Provide the [x, y] coordinate of the cell's center where the given text is located.  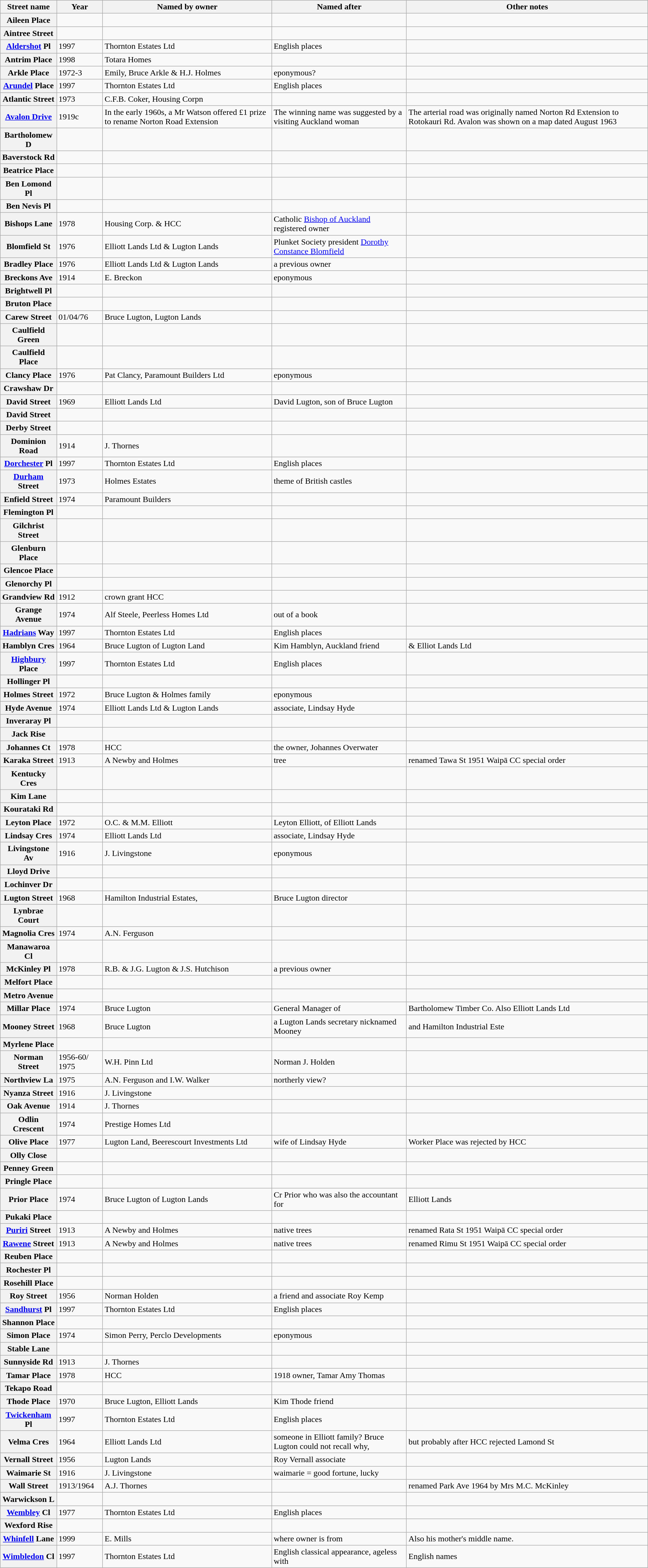
Oak Avenue [28, 1106]
Gilchrist Street [28, 530]
Bartholomew Timber Co. Also Elliott Lands Ltd [527, 1009]
Worker Place was rejected by HCC [527, 1142]
Aileen Place [28, 20]
O.C. & M.M. Elliott [187, 822]
Kim Hamblyn, Auckland friend [339, 646]
Antrim Place [28, 60]
Named by owner [187, 7]
Grange Avenue [28, 614]
C.F.B. Coker, Housing Corpn [187, 99]
Paramount Builders [187, 499]
Breckons Ave [28, 277]
Stable Lane [28, 1349]
1919c [80, 117]
Leyton Place [28, 822]
Vernall Street [28, 1460]
Elliott Lands [527, 1199]
Metro Avenue [28, 995]
Bruce Lugton & Holmes family [187, 694]
Flemington Pl [28, 512]
Kim Thode friend [339, 1401]
Arkle Place [28, 73]
David Lugton, son of Bruce Lugton [339, 401]
Caulfield Place [28, 357]
Blomfield St [28, 246]
Karaka Street [28, 760]
Simon Place [28, 1335]
Dominion Road [28, 446]
Wexford Rise [28, 1525]
Millar Place [28, 1009]
wife of Lindsay Hyde [339, 1142]
Lindsay Cres [28, 836]
Puriri Street [28, 1230]
Magnolia Cres [28, 933]
Bruce Lugton of Lugton Land [187, 646]
Norman Street [28, 1062]
Holmes Street [28, 694]
Bishops Lane [28, 224]
Wembley Cl [28, 1512]
Lynbrae Court [28, 915]
Melfort Place [28, 982]
Atlantic Street [28, 99]
Roy Street [28, 1296]
Nyanza Street [28, 1093]
Other notes [527, 7]
Tekapo Road [28, 1388]
Whinfell Lane [28, 1539]
& Elliot Lands Ltd [527, 646]
Northview La [28, 1080]
Rochester Pl [28, 1270]
1918 owner, Tamar Amy Thomas [339, 1375]
Wall Street [28, 1486]
crown grant HCC [187, 597]
Durham Street [28, 482]
Named after [339, 7]
Manawaroa Cl [28, 951]
Simon Perry, Perclo Developments [187, 1335]
Totara Homes [187, 60]
1999 [80, 1539]
Prestige Homes Ltd [187, 1124]
01/04/76 [80, 317]
Lugton Lands [187, 1460]
1912 [80, 597]
Glenburn Place [28, 553]
Kentucky Cres [28, 778]
Pringle Place [28, 1181]
Olive Place [28, 1142]
Lloyd Drive [28, 871]
Emily, Bruce Arkle & H.J. Holmes [187, 73]
Aintree Street [28, 33]
Roy Vernall associate [339, 1460]
Jack Rise [28, 734]
northerly view? [339, 1080]
Olly Close [28, 1155]
English classical appearance, ageless with [339, 1556]
Bruce Lugton director [339, 897]
tree [339, 760]
Penney Green [28, 1168]
Plunket Society president Dorothy Constance Blomfield [339, 246]
Warwickson L [28, 1499]
Bartholomew D [28, 139]
Bruce Lugton of Lugton Lands [187, 1199]
Hamilton Industrial Estates, [187, 897]
Grandview Rd [28, 597]
Catholic Bishop of Auckland registered owner [339, 224]
Caulfield Green [28, 335]
1970 [80, 1401]
Rawene Street [28, 1243]
renamed Tawa St 1951 Waipā CC special order [527, 760]
Kim Lane [28, 796]
W.H. Pinn Ltd [187, 1062]
waimarie = good fortune, lucky [339, 1473]
renamed Park Ave 1964 by Mrs M.C. McKinley [527, 1486]
Odlin Crescent [28, 1124]
1913/1964 [80, 1486]
Clancy Place [28, 375]
Tamar Place [28, 1375]
Holmes Estates [187, 482]
Pat Clancy, Paramount Builders Ltd [187, 375]
Glencoe Place [28, 571]
Enfield Street [28, 499]
In the early 1960s, a Mr Watson offered £1 prize to rename Norton Road Extension [187, 117]
Also his mother's middle name. [527, 1539]
Aldershot Pl [28, 46]
Hollinger Pl [28, 681]
Leyton Elliott, of Elliott Lands [339, 822]
Hamblyn Cres [28, 646]
Glenorchy Pl [28, 584]
and Hamilton Industrial Este [527, 1026]
renamed Rimu St 1951 Waipā CC special order [527, 1243]
Bruce Lugton, Elliott Lands [187, 1401]
Lugton Land, Beerescourt Investments Ltd [187, 1142]
Hyde Avenue [28, 708]
Carew Street [28, 317]
someone in Elliott family? Bruce Lugton could not recall why, [339, 1442]
The arterial road was originally named Norton Rd Extension to Rotokauri Rd. Avalon was shown on a map dated August 1963 [527, 117]
Waimarie St [28, 1473]
a Lugton Lands secretary nicknamed Mooney [339, 1026]
E. Mills [187, 1539]
Highbury Place [28, 664]
1998 [80, 60]
Lochinver Dr [28, 884]
Velma Cres [28, 1442]
Baverstock Rd [28, 157]
Brightwell Pl [28, 291]
Sandhurst Pl [28, 1309]
Wimbledon Cl [28, 1556]
Thode Place [28, 1401]
1972-3 [80, 73]
A.J. Thornes [187, 1486]
The winning name was suggested by a visiting Auckland woman [339, 117]
a friend and associate Roy Kemp [339, 1296]
where owner is from [339, 1539]
Kourataki Rd [28, 809]
Year [80, 7]
Ben Nevis Pl [28, 206]
Alf Steele, Peerless Homes Ltd [187, 614]
Inveraray Pl [28, 721]
Ben Lomond Pl [28, 188]
Beatrice Place [28, 170]
Street name [28, 7]
Sunnyside Rd [28, 1362]
Reuben Place [28, 1257]
Derby Street [28, 428]
Bradley Place [28, 264]
but probably after HCC rejected Lamond St [527, 1442]
Norman Holden [187, 1296]
Cr Prior who was also the accountant for [339, 1199]
Hadrians Way [28, 632]
E. Breckon [187, 277]
1956-60/ 1975 [80, 1062]
Livingstone Av [28, 853]
General Manager of [339, 1009]
R.B. & J.G. Lugton & J.S. Hutchison [187, 969]
out of a book [339, 614]
renamed Rata St 1951 Waipā CC special order [527, 1230]
Housing Corp. & HCC [187, 224]
Johannes Ct [28, 747]
Norman J. Holden [339, 1062]
theme of British castles [339, 482]
Bruce Lugton, Lugton Lands [187, 317]
Crawshaw Dr [28, 388]
Prior Place [28, 1199]
A.N. Ferguson and I.W. Walker [187, 1080]
Twickenham Pl [28, 1419]
A.N. Ferguson [187, 933]
Avalon Drive [28, 117]
1969 [80, 401]
1975 [80, 1080]
Dorchester Pl [28, 464]
Shannon Place [28, 1322]
Pukaki Place [28, 1217]
Myrlene Place [28, 1044]
Lugton Street [28, 897]
the owner, Johannes Overwater [339, 747]
Bruton Place [28, 304]
eponymous? [339, 73]
Mooney Street [28, 1026]
Rosehill Place [28, 1283]
English names [527, 1556]
Arundel Place [28, 86]
McKinley Pl [28, 969]
